Determine the (x, y) coordinate at the center of the cell enclosing the given text.  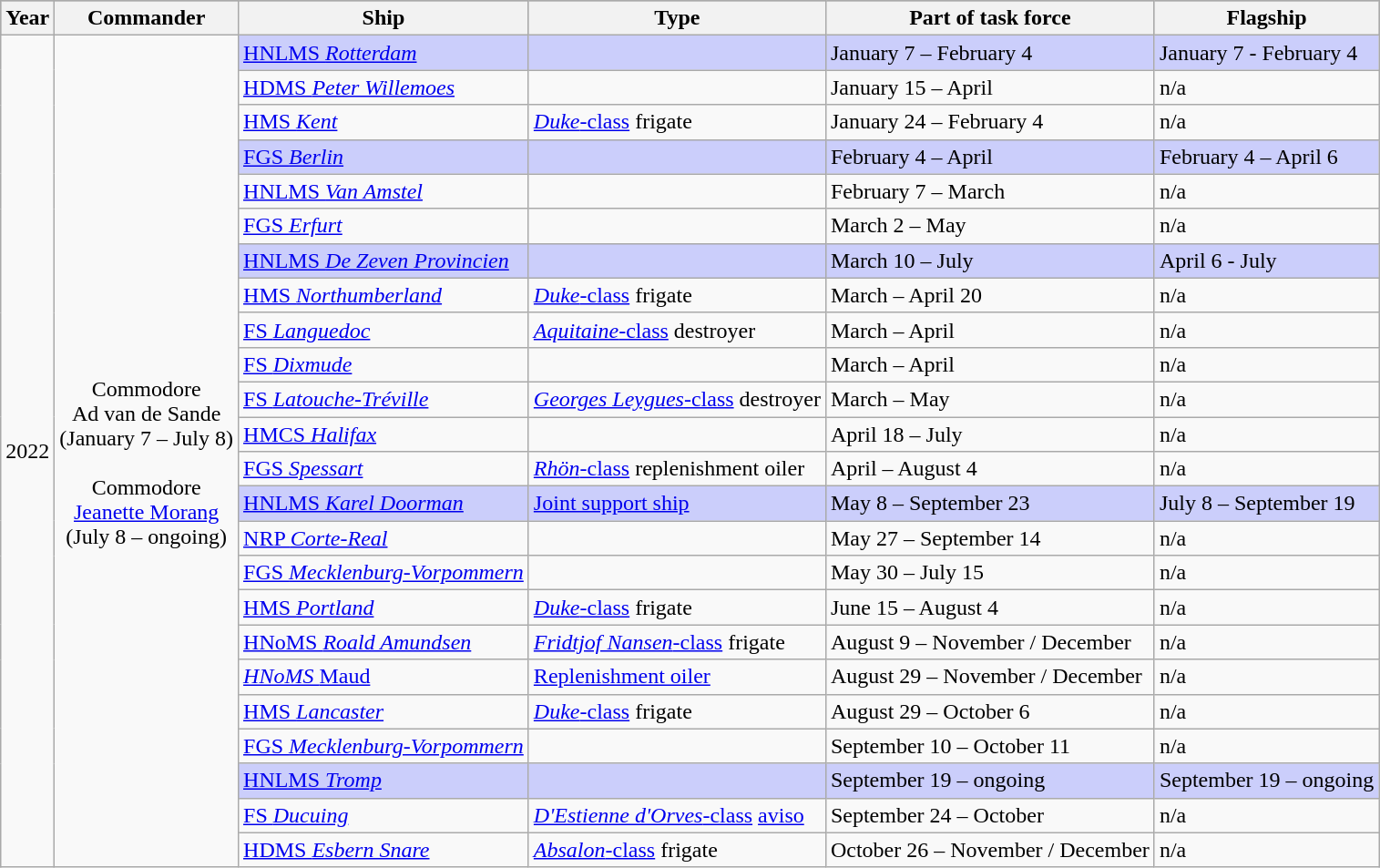
HMCS Halifax (384, 434)
HNoMS Roald Amundsen (384, 642)
Commodore Ad van de Sande (January 7 – July 8)Commodore Jeanette Morang (July 8 – ongoing) (147, 452)
March – May (989, 399)
HNLMS Rotterdam (384, 53)
HMS Northumberland (384, 295)
February 7 – March (989, 191)
March 2 – May (989, 226)
May 27 – September 14 (989, 538)
Aquitaine-class destroyer (677, 330)
July 8 – September 19 (1266, 504)
NRP Corte-Real (384, 538)
May 30 – July 15 (989, 573)
HNoMS Maud (384, 677)
June 15 – August 4 (989, 608)
Replenishment oiler (677, 677)
January 7 - February 4 (1266, 53)
August 29 – October 6 (989, 711)
March 10 – July (989, 260)
HNLMS Van Amstel (384, 191)
FGS Erfurt (384, 226)
Rhön-class replenishment oiler (677, 469)
FS Latouche-Tréville (384, 399)
September 24 – October (989, 815)
February 4 – April 6 (1266, 157)
August 9 – November / December (989, 642)
Georges Leygues-class destroyer (677, 399)
Part of task force (989, 18)
FGS Berlin (384, 157)
Flagship (1266, 18)
D'Estienne d'Orves-class aviso (677, 815)
FS Languedoc (384, 330)
September 10 – October 11 (989, 746)
March – April 20 (989, 295)
FS Ducuing (384, 815)
HNLMS Karel Doorman (384, 504)
HMS Portland (384, 608)
Absalon-class frigate (677, 850)
Ship (384, 18)
October 26 – November / December (989, 850)
Commander (147, 18)
April 18 – July (989, 434)
Year (27, 18)
HDMS Peter Willemoes (384, 87)
2022 (27, 452)
HNLMS Tromp (384, 781)
Fridtjof Nansen-class frigate (677, 642)
FGS Spessart (384, 469)
HNLMS De Zeven Provincien (384, 260)
April – August 4 (989, 469)
August 29 – November / December (989, 677)
January 15 – April (989, 87)
February 4 – April (989, 157)
FS Dixmude (384, 364)
HDMS Esbern Snare (384, 850)
Joint support ship (677, 504)
Type (677, 18)
January 24 – February 4 (989, 122)
HMS Kent (384, 122)
May 8 – September 23 (989, 504)
January 7 – February 4 (989, 53)
April 6 - July (1266, 260)
HMS Lancaster (384, 711)
